Locate the cell with the specified text and output its (X, Y) center coordinate. 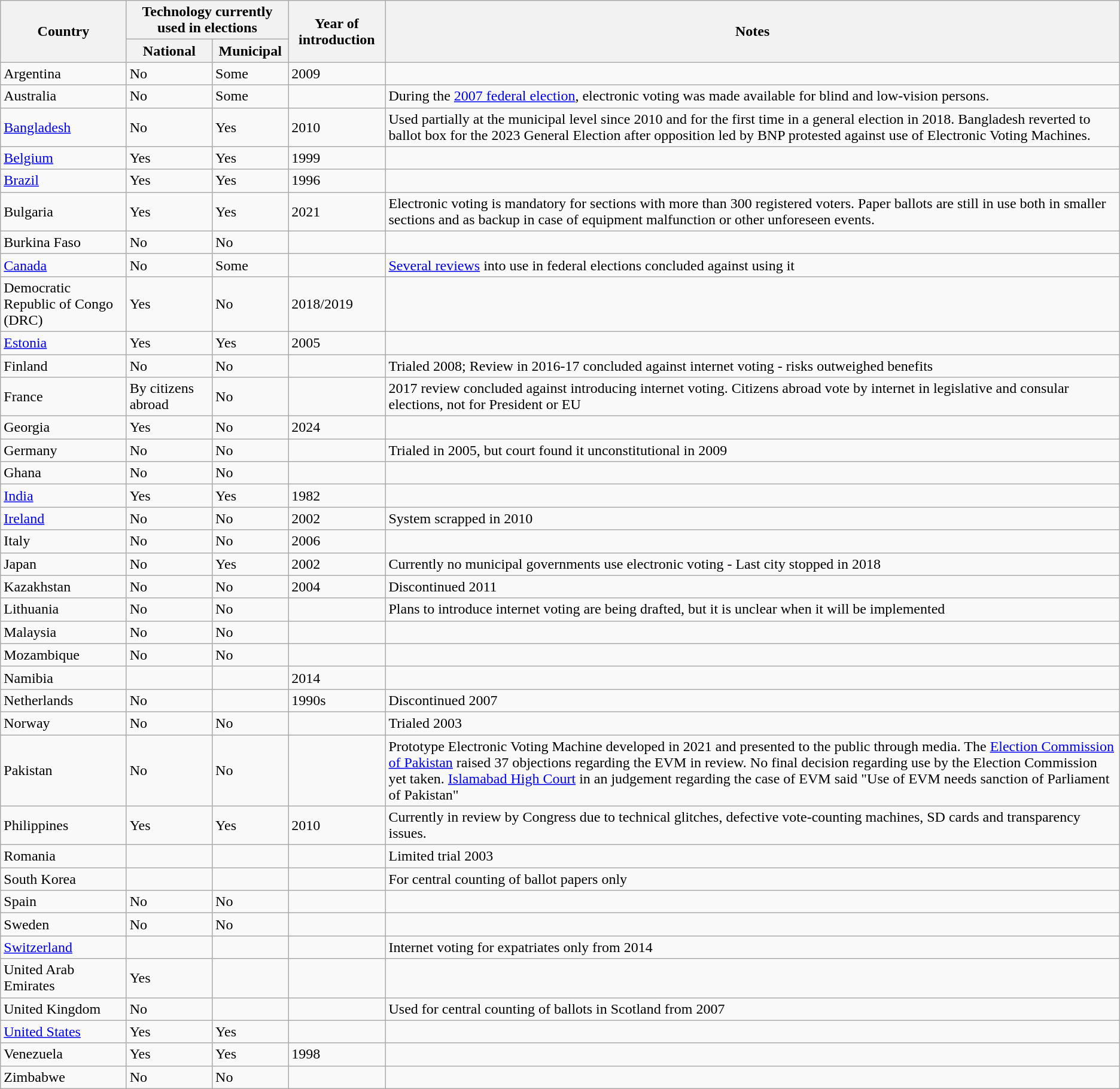
Discontinued 2011 (753, 587)
Netherlands (63, 700)
Plans to introduce internet voting are being drafted, but it is unclear when it will be implemented (753, 609)
During the 2007 federal election, electronic voting was made available for blind and low-vision persons. (753, 96)
South Korea (63, 879)
Ghana (63, 473)
Municipal (250, 51)
Argentina (63, 74)
Australia (63, 96)
Romania (63, 856)
1990s (337, 700)
2005 (337, 343)
Ireland (63, 518)
Namibia (63, 678)
Estonia (63, 343)
Zimbabwe (63, 1077)
Canada (63, 265)
Country (63, 31)
1982 (337, 496)
Notes (753, 31)
Limited trial 2003 (753, 856)
Technology currently used in elections (207, 20)
1996 (337, 181)
Mozambique (63, 655)
Trialed in 2005, but court found it unconstitutional in 2009 (753, 450)
Malaysia (63, 632)
Bangladesh (63, 127)
Philippines (63, 825)
Burkina Faso (63, 242)
Finland (63, 365)
France (63, 397)
1999 (337, 158)
Bulgaria (63, 212)
2024 (337, 428)
Currently in review by Congress due to technical glitches, defective vote-counting machines, SD cards and transparency issues. (753, 825)
2018/2019 (337, 304)
2009 (337, 74)
2006 (337, 541)
2021 (337, 212)
United Kingdom (63, 1009)
Trialed 2003 (753, 723)
Germany (63, 450)
National (169, 51)
Italy (63, 541)
Belgium (63, 158)
1998 (337, 1054)
2004 (337, 587)
Currently no municipal governments use electronic voting - Last city stopped in 2018 (753, 564)
Pakistan (63, 770)
Lithuania (63, 609)
For central counting of ballot papers only (753, 879)
Several reviews into use in federal elections concluded against using it (753, 265)
Sweden (63, 925)
United Arab Emirates (63, 978)
Year of introduction (337, 31)
Democratic Republic of Congo (DRC) (63, 304)
Internet voting for expatriates only from 2014 (753, 947)
Brazil (63, 181)
Venezuela (63, 1054)
Georgia (63, 428)
Switzerland (63, 947)
By citizens abroad (169, 397)
Kazakhstan (63, 587)
System scrapped in 2010 (753, 518)
Norway (63, 723)
Trialed 2008; Review in 2016-17 concluded against internet voting - risks outweighed benefits (753, 365)
2014 (337, 678)
Japan (63, 564)
Used for central counting of ballots in Scotland from 2007 (753, 1009)
United States (63, 1032)
Discontinued 2007 (753, 700)
India (63, 496)
Spain (63, 902)
